Detect which cell encompasses the target text, then output its (x, y) center coordinate. 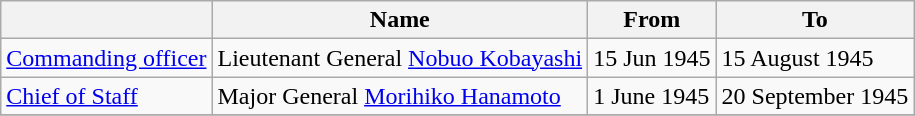
1 June 1945 (652, 96)
15 Jun 1945 (652, 58)
From (652, 20)
Lieutenant General Nobuo Kobayashi (400, 58)
To (815, 20)
Name (400, 20)
Chief of Staff (106, 96)
Major General Morihiko Hanamoto (400, 96)
15 August 1945 (815, 58)
20 September 1945 (815, 96)
Commanding officer (106, 58)
